Determine the (x, y) coordinate at the center of the cell enclosing the given text.  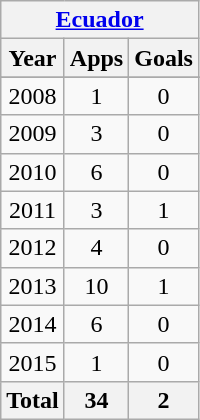
2009 (33, 134)
2013 (33, 286)
4 (96, 248)
2012 (33, 248)
2010 (33, 172)
2014 (33, 324)
Year (33, 58)
2 (164, 400)
2008 (33, 96)
10 (96, 286)
Goals (164, 58)
Ecuador (100, 20)
Total (33, 400)
Apps (96, 58)
2015 (33, 362)
34 (96, 400)
2011 (33, 210)
